Return (x, y) of the center of cell containing provided text 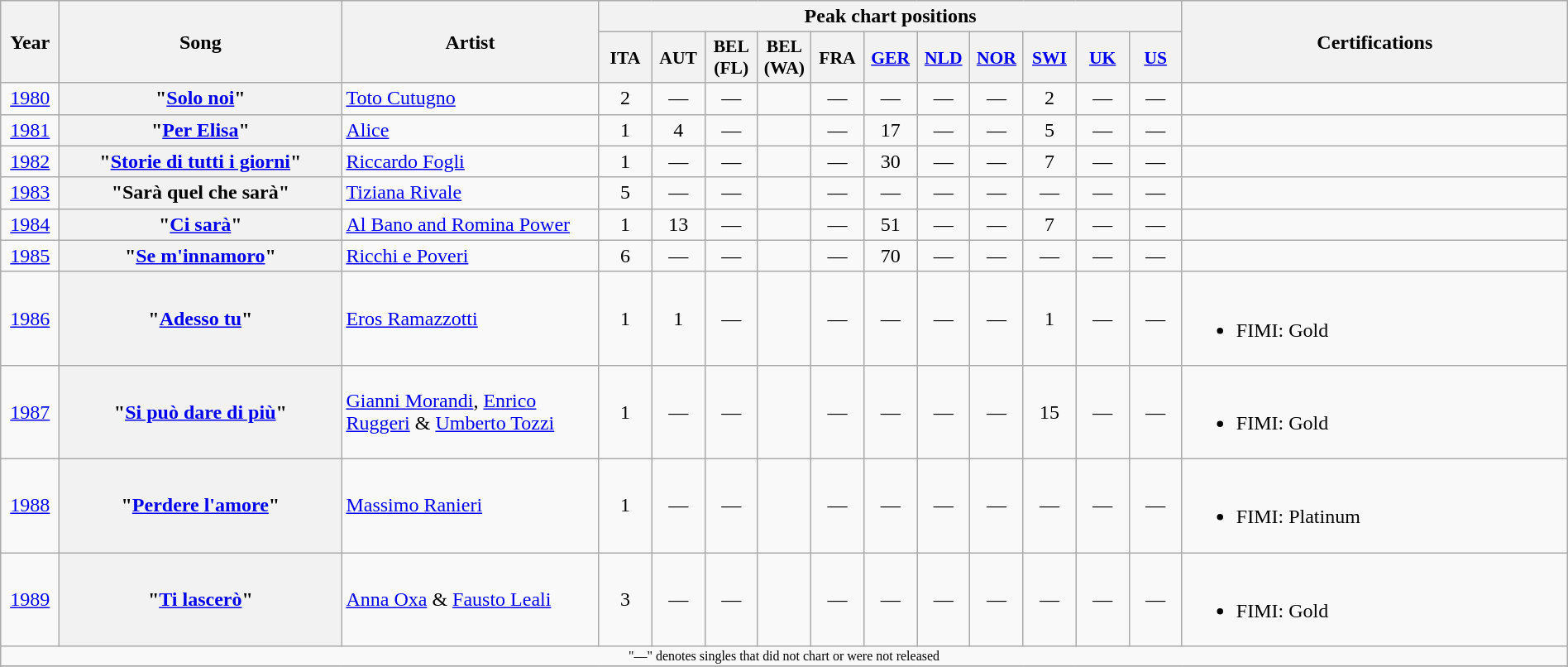
"Ci sarà" (200, 224)
4 (678, 130)
Al Bano and Romina Power (470, 224)
1988 (30, 505)
Peak chart positions (890, 17)
NOR (997, 58)
AUT (678, 58)
FRA (837, 58)
1986 (30, 318)
"Si può dare di più" (200, 412)
15 (1049, 412)
1980 (30, 98)
Tiziana Rivale (470, 193)
BEL(FL) (731, 58)
51 (891, 224)
"Adesso tu" (200, 318)
"—" denotes singles that did not chart or were not released (784, 656)
13 (678, 224)
"Se m'innamoro" (200, 256)
Year (30, 41)
1983 (30, 193)
17 (891, 130)
GER (891, 58)
US (1155, 58)
SWI (1049, 58)
"Perdere l'amore" (200, 505)
NLD (944, 58)
1981 (30, 130)
Certifications (1374, 41)
"Solo noi" (200, 98)
1982 (30, 161)
6 (625, 256)
"Per Elisa" (200, 130)
Song (200, 41)
1984 (30, 224)
Alice (470, 130)
1989 (30, 599)
"Ti lascerò" (200, 599)
30 (891, 161)
BEL(WA) (784, 58)
Toto Cutugno (470, 98)
Artist (470, 41)
Massimo Ranieri (470, 505)
FIMI: Platinum (1374, 505)
UK (1102, 58)
"Storie di tutti i giorni" (200, 161)
Eros Ramazzotti (470, 318)
Gianni Morandi, Enrico Ruggeri & Umberto Tozzi (470, 412)
ITA (625, 58)
3 (625, 599)
Anna Oxa & Fausto Leali (470, 599)
"Sarà quel che sarà" (200, 193)
70 (891, 256)
1987 (30, 412)
Riccardo Fogli (470, 161)
Ricchi e Poveri (470, 256)
1985 (30, 256)
